Pinpoint the cell where the given text exists, returning its (x, y) midpoint coordinate. 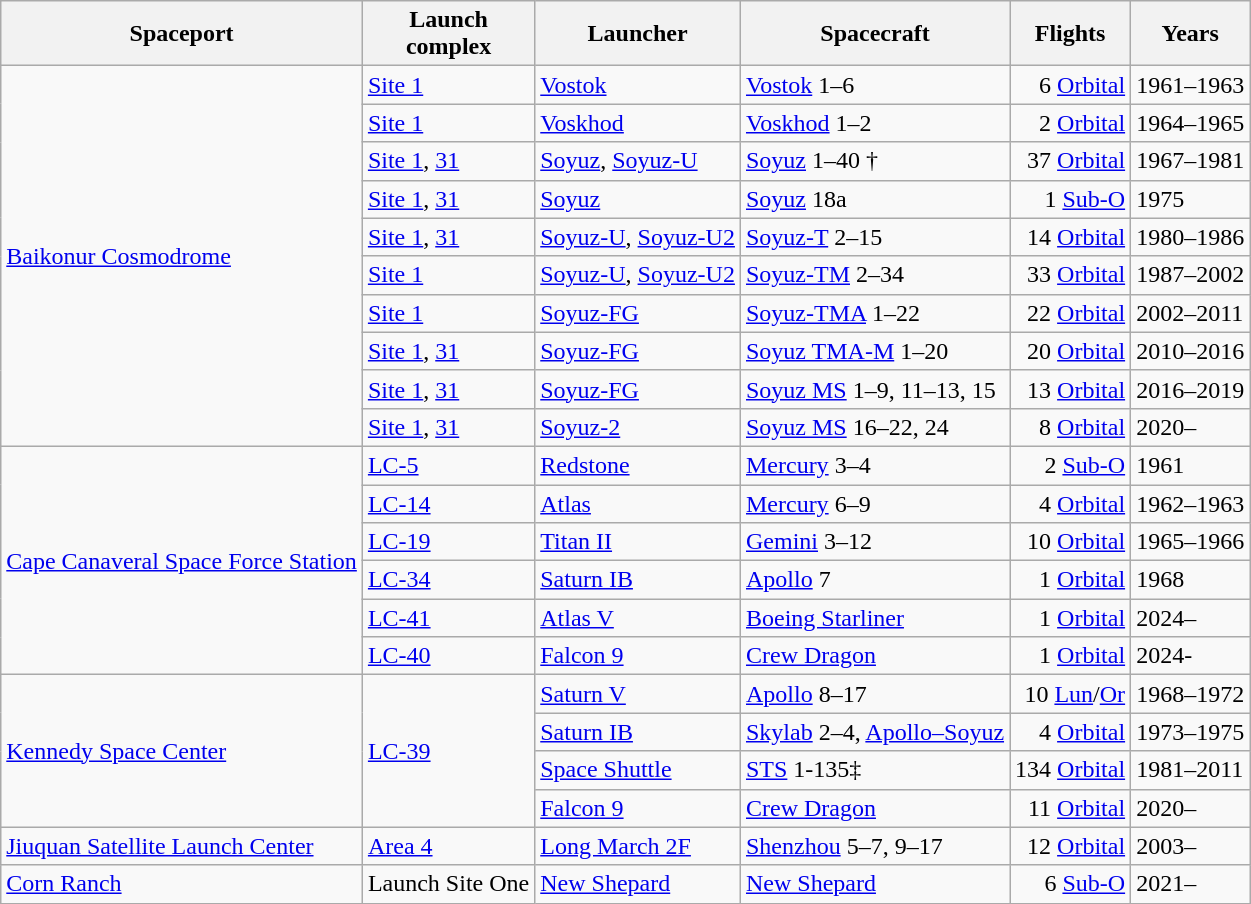
Soyuz MS 1–9, 11–13, 15 (874, 389)
Voskhod (638, 123)
Boeing Starliner (874, 618)
Kennedy Space Center (182, 751)
Soyuz TMA-M 1–20 (874, 351)
Atlas (638, 503)
Flights (1070, 34)
Launch Site One (448, 884)
Corn Ranch (182, 884)
2 Sub-O (1070, 465)
2 Orbital (1070, 123)
2021– (1190, 884)
Gemini 3–12 (874, 542)
Vostok (638, 85)
Jiuquan Satellite Launch Center (182, 846)
Titan II (638, 542)
1968–1972 (1190, 694)
Soyuz 18a (874, 199)
2010–2016 (1190, 351)
1964–1965 (1190, 123)
2003– (1190, 846)
Soyuz-T 2–15 (874, 237)
10 Orbital (1070, 542)
LC-5 (448, 465)
Soyuz, Soyuz-U (638, 161)
1987–2002 (1190, 275)
2024– (1190, 618)
1967–1981 (1190, 161)
Soyuz-2 (638, 427)
LC-34 (448, 580)
8 Orbital (1070, 427)
Voskhod 1–2 (874, 123)
Vostok 1–6 (874, 85)
LC-39 (448, 751)
Launchcomplex (448, 34)
1 Sub-O (1070, 199)
20 Orbital (1070, 351)
Spacecraft (874, 34)
LC-14 (448, 503)
Apollo 7 (874, 580)
STS 1-135‡ (874, 770)
LC-41 (448, 618)
Soyuz MS 16–22, 24 (874, 427)
1965–1966 (1190, 542)
Launcher (638, 34)
2002–2011 (1190, 313)
1961–1963 (1190, 85)
Space Shuttle (638, 770)
Atlas V (638, 618)
Cape Canaveral Space Force Station (182, 560)
1980–1986 (1190, 237)
Mercury 3–4 (874, 465)
1962–1963 (1190, 503)
11 Orbital (1070, 808)
Baikonur Cosmodrome (182, 256)
37 Orbital (1070, 161)
6 Orbital (1070, 85)
Soyuz-TM 2–34 (874, 275)
2024- (1190, 656)
1973–1975 (1190, 732)
Shenzhou 5–7, 9–17 (874, 846)
1975 (1190, 199)
Long March 2F (638, 846)
1968 (1190, 580)
Saturn V (638, 694)
134 Orbital (1070, 770)
LC-40 (448, 656)
Soyuz (638, 199)
Soyuz-TMA 1–22 (874, 313)
2016–2019 (1190, 389)
Area 4 (448, 846)
6 Sub-O (1070, 884)
13 Orbital (1070, 389)
22 Orbital (1070, 313)
Redstone (638, 465)
Apollo 8–17 (874, 694)
Soyuz 1–40 † (874, 161)
1961 (1190, 465)
Spaceport (182, 34)
12 Orbital (1070, 846)
14 Orbital (1070, 237)
1981–2011 (1190, 770)
Mercury 6–9 (874, 503)
Years (1190, 34)
10 Lun/Or (1070, 694)
LC-19 (448, 542)
33 Orbital (1070, 275)
Skylab 2–4, Apollo–Soyuz (874, 732)
